Output the (x, y) coordinate of the center of the cell containing the given text.  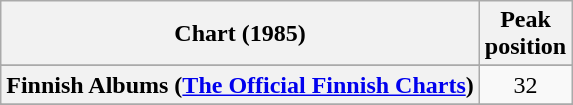
32 (525, 85)
Chart (1985) (240, 34)
Peakposition (525, 34)
Finnish Albums (The Official Finnish Charts) (240, 85)
